Determine the (x, y) coordinate at the center of the cell enclosing the given text.  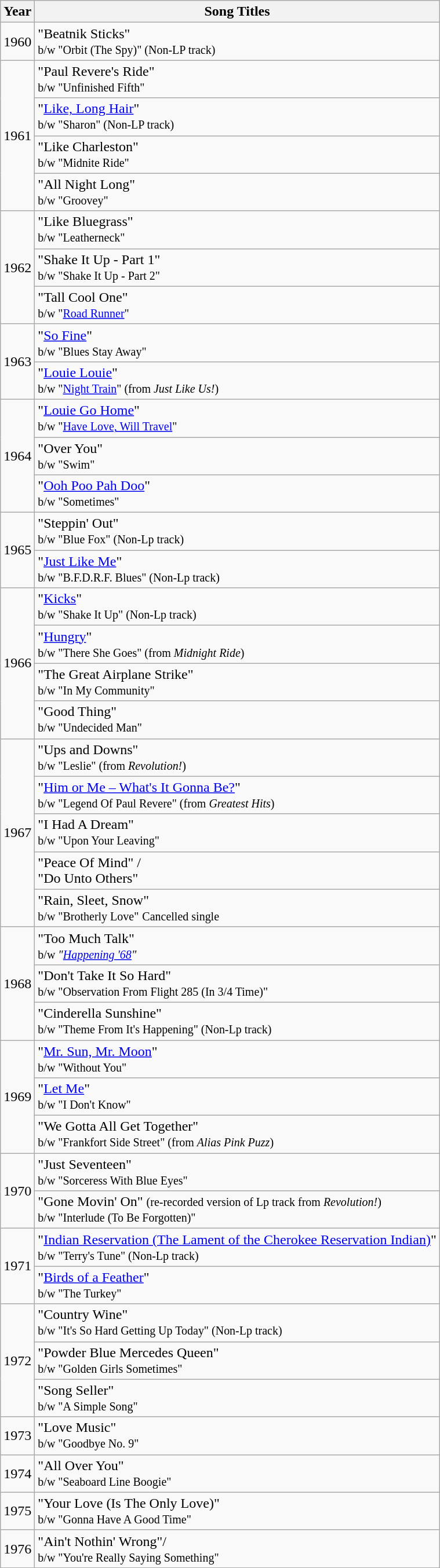
"Good Thing"b/w "Undecided Man" (237, 719)
"Gone Movin' On" (re-recorded version of Lp track from Revolution!)b/w "Interlude (To Be Forgotten)" (237, 1209)
"Don't Take It So Hard"b/w "Observation From Flight 285 (In 3/4 Time)" (237, 984)
"We Gotta All Get Together"b/w "Frankfort Side Street" (from Alias Pink Puzz) (237, 1134)
Song Titles (237, 12)
"Louie Go Home"b/w "Have Love, Will Travel" (237, 418)
1972 (17, 1360)
1967 (17, 833)
"Louie Louie"b/w "Night Train" (from Just Like Us!) (237, 380)
1970 (17, 1191)
"Powder Blue Mercedes Queen"b/w "Golden Girls Sometimes" (237, 1360)
"Kicks"b/w "Shake It Up" (Non-Lp track) (237, 607)
"Just Seventeen"b/w "Sorceress With Blue Eyes" (237, 1172)
"I Had A Dream"b/w "Upon Your Leaving" (237, 833)
1975 (17, 1511)
1973 (17, 1435)
"Just Like Me"b/w "B.F.D.R.F. Blues" (Non-Lp track) (237, 569)
"Ups and Downs"b/w "Leslie" (from Revolution!) (237, 758)
1971 (17, 1266)
1969 (17, 1097)
"Country Wine"b/w "It's So Hard Getting Up Today" (Non-Lp track) (237, 1323)
"Rain, Sleet, Snow"b/w "Brotherly Love" Cancelled single (237, 908)
"Your Love (Is The Only Love)"b/w "Gonna Have A Good Time" (237, 1511)
"Like Bluegrass"b/w "Leatherneck" (237, 229)
"Paul Revere's Ride"b/w "Unfinished Fifth" (237, 79)
"Shake It Up - Part 1"b/w "Shake It Up - Part 2" (237, 268)
"Let Me"b/w "I Don't Know" (237, 1097)
"Love Music"b/w "Goodbye No. 9" (237, 1435)
"Over You"b/w "Swim" (237, 455)
"Tall Cool One"b/w "Road Runner" (237, 305)
1961 (17, 136)
"Peace Of Mind" /"Do Unto Others" (237, 870)
"Ooh Poo Pah Doo"b/w "Sometimes" (237, 494)
1964 (17, 455)
"Him or Me – What's It Gonna Be?"b/w "Legend Of Paul Revere" (from Greatest Hits) (237, 795)
"Ain't Nothin' Wrong"/b/w "You're Really Saying Something" (237, 1549)
"Like Charleston"b/w "Midnite Ride" (237, 154)
1965 (17, 550)
"Song Seller"b/w "A Simple Song" (237, 1398)
"Like, Long Hair"b/w "Sharon" (Non-LP track) (237, 117)
"All Over You"b/w "Seaboard Line Boogie" (237, 1474)
"Hungry"b/w "There She Goes" (from Midnight Ride) (237, 644)
"Steppin' Out"b/w "Blue Fox" (Non-Lp track) (237, 532)
Year (17, 12)
"Birds of a Feather"b/w "The Turkey" (237, 1285)
"Mr. Sun, Mr. Moon"b/w "Without You" (237, 1059)
"Indian Reservation (The Lament of the Cherokee Reservation Indian)"b/w "Terry's Tune" (Non-Lp track) (237, 1248)
"The Great Airplane Strike"b/w "In My Community" (237, 682)
"Too Much Talk"b/w "Happening '68" (237, 945)
"Beatnik Sticks"b/w "Orbit (The Spy)" (Non-LP track) (237, 42)
1966 (17, 663)
"All Night Long"b/w "Groovey" (237, 192)
1960 (17, 42)
1963 (17, 361)
"Cinderella Sunshine"b/w "Theme From It's Happening" (Non-Lp track) (237, 1021)
1974 (17, 1474)
1976 (17, 1549)
"So Fine"b/w "Blues Stay Away" (237, 343)
1962 (17, 268)
1968 (17, 984)
